Extract the [x, y] coordinate from the center of the cell holding the provided text.  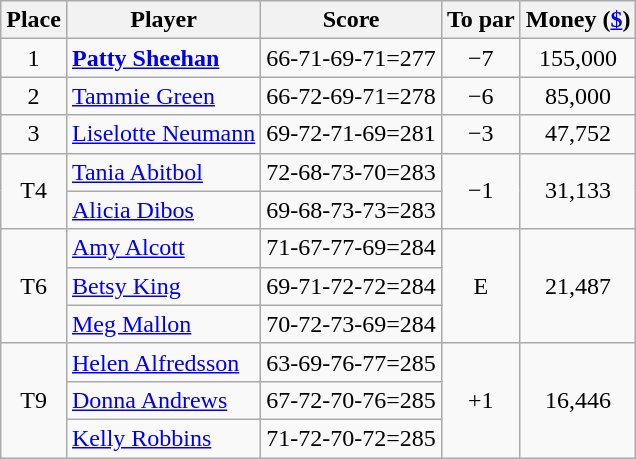
Patty Sheehan [163, 58]
72-68-73-70=283 [352, 172]
−7 [480, 58]
155,000 [578, 58]
−6 [480, 96]
−1 [480, 191]
−3 [480, 134]
Alicia Dibos [163, 210]
T9 [34, 400]
Donna Andrews [163, 400]
Tania Abitbol [163, 172]
Money ($) [578, 20]
47,752 [578, 134]
Helen Alfredsson [163, 362]
71-72-70-72=285 [352, 438]
66-72-69-71=278 [352, 96]
71-67-77-69=284 [352, 248]
69-72-71-69=281 [352, 134]
Liselotte Neumann [163, 134]
Score [352, 20]
E [480, 286]
Kelly Robbins [163, 438]
Amy Alcott [163, 248]
Betsy King [163, 286]
16,446 [578, 400]
1 [34, 58]
T6 [34, 286]
+1 [480, 400]
69-71-72-72=284 [352, 286]
66-71-69-71=277 [352, 58]
Tammie Green [163, 96]
2 [34, 96]
3 [34, 134]
63-69-76-77=285 [352, 362]
T4 [34, 191]
21,487 [578, 286]
Place [34, 20]
Meg Mallon [163, 324]
70-72-73-69=284 [352, 324]
67-72-70-76=285 [352, 400]
To par [480, 20]
31,133 [578, 191]
69-68-73-73=283 [352, 210]
Player [163, 20]
85,000 [578, 96]
